Provide the (x, y) coordinate of the cell's center where the given text is located.  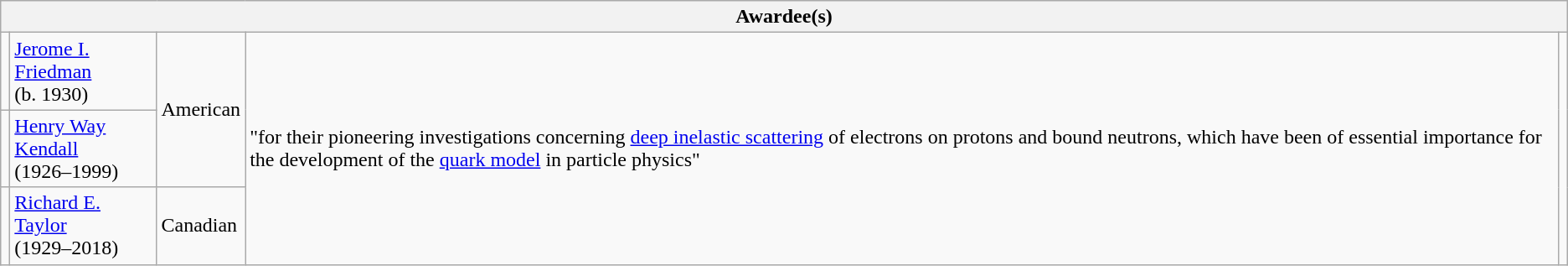
Henry Way Kendall(1926–1999) (84, 149)
Canadian (201, 226)
Jerome I. Friedman(b. 1930) (84, 71)
American (201, 110)
Richard E. Taylor(1929–2018) (84, 226)
Awardee(s) (784, 17)
